For the text-containing cell, return its midpoint in (X, Y) coordinate format. 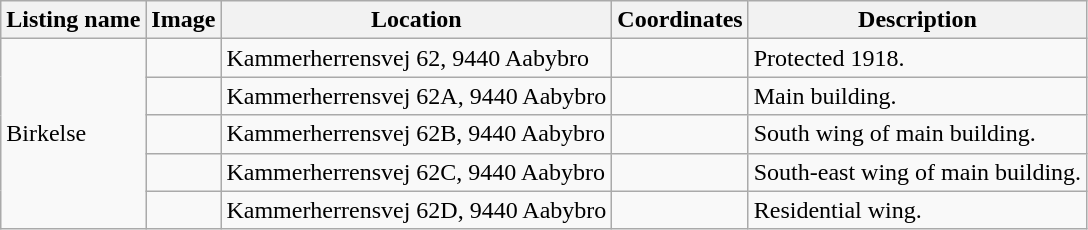
Birkelse (74, 134)
Kammerherrensvej 62D, 9440 Aabybro (416, 210)
Protected 1918. (917, 58)
Kammerherrensvej 62, 9440 Aabybro (416, 58)
Residential wing. (917, 210)
South wing of main building. (917, 134)
Image (184, 20)
Coordinates (680, 20)
Location (416, 20)
Main building. (917, 96)
Listing name (74, 20)
Kammerherrensvej 62A, 9440 Aabybro (416, 96)
South-east wing of main building. (917, 172)
Kammerherrensvej 62C, 9440 Aabybro (416, 172)
Kammerherrensvej 62B, 9440 Aabybro (416, 134)
Description (917, 20)
